Identify which cell holds the provided text, then report its [X, Y] central coordinate. 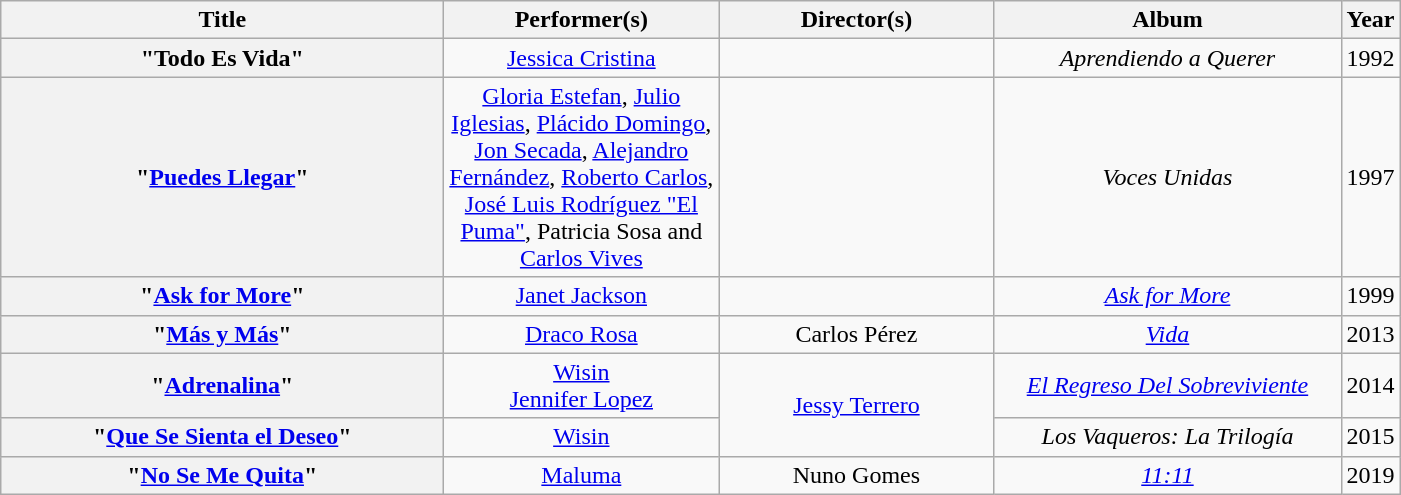
"Puedes Llegar" [222, 177]
"Ask for More" [222, 296]
2014 [1370, 386]
Year [1370, 20]
Janet Jackson [582, 296]
Title [222, 20]
Director(s) [856, 20]
Wisin [582, 437]
Carlos Pérez [856, 334]
Jessica Cristina [582, 58]
"Que Se Sienta el Deseo" [222, 437]
Performer(s) [582, 20]
"Más y Más" [222, 334]
"No Se Me Quita" [222, 475]
Vida [1168, 334]
Ask for More [1168, 296]
Jessy Terrero [856, 404]
2015 [1370, 437]
Los Vaqueros: La Trilogía [1168, 437]
WisinJennifer Lopez [582, 386]
2019 [1370, 475]
Aprendiendo a Querer [1168, 58]
1997 [1370, 177]
Album [1168, 20]
Draco Rosa [582, 334]
2013 [1370, 334]
Maluma [582, 475]
11:11 [1168, 475]
El Regreso Del Sobreviviente [1168, 386]
1992 [1370, 58]
Nuno Gomes [856, 475]
"Adrenalina" [222, 386]
1999 [1370, 296]
Voces Unidas [1168, 177]
"Todo Es Vida" [222, 58]
